Identify which cell holds the provided text, then report its [X, Y] central coordinate. 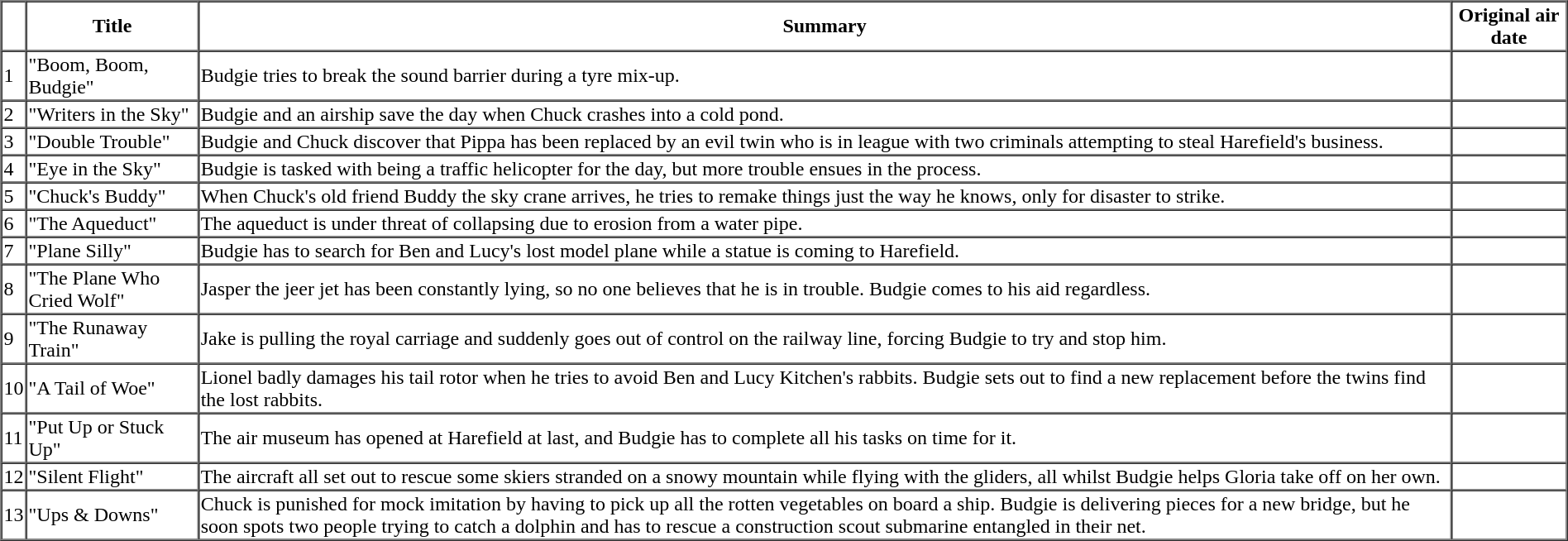
2 [14, 114]
Original air date [1508, 26]
6 [14, 223]
The air museum has opened at Harefield at last, and Budgie has to complete all his tasks on time for it. [825, 438]
The aqueduct is under threat of collapsing due to erosion from a water pipe. [825, 223]
"The Runaway Train" [112, 339]
"The Aqueduct" [112, 223]
Budgie has to search for Ben and Lucy's lost model plane while a statue is coming to Harefield. [825, 250]
"Writers in the Sky" [112, 114]
1 [14, 76]
Budgie is tasked with being a traffic helicopter for the day, but more trouble ensues in the process. [825, 169]
When Chuck's old friend Buddy the sky crane arrives, he tries to remake things just the way he knows, only for disaster to strike. [825, 195]
8 [14, 290]
"Silent Flight" [112, 476]
"A Tail of Woe" [112, 389]
Summary [825, 26]
11 [14, 438]
"Boom, Boom, Budgie" [112, 76]
"Chuck's Buddy" [112, 195]
Budgie and Chuck discover that Pippa has been replaced by an evil twin who is in league with two criminals attempting to steal Harefield's business. [825, 141]
7 [14, 250]
4 [14, 169]
12 [14, 476]
Title [112, 26]
5 [14, 195]
"Double Trouble" [112, 141]
"The Plane Who Cried Wolf" [112, 290]
"Ups & Downs" [112, 515]
13 [14, 515]
Budgie tries to break the sound barrier during a tyre mix-up. [825, 76]
"Plane Silly" [112, 250]
"Eye in the Sky" [112, 169]
10 [14, 389]
Budgie and an airship save the day when Chuck crashes into a cold pond. [825, 114]
"Put Up or Stuck Up" [112, 438]
Jasper the jeer jet has been constantly lying, so no one believes that he is in trouble. Budgie comes to his aid regardless. [825, 290]
Jake is pulling the royal carriage and suddenly goes out of control on the railway line, forcing Budgie to try and stop him. [825, 339]
9 [14, 339]
3 [14, 141]
